Output the [x, y] coordinate of the center of the cell containing the given text.  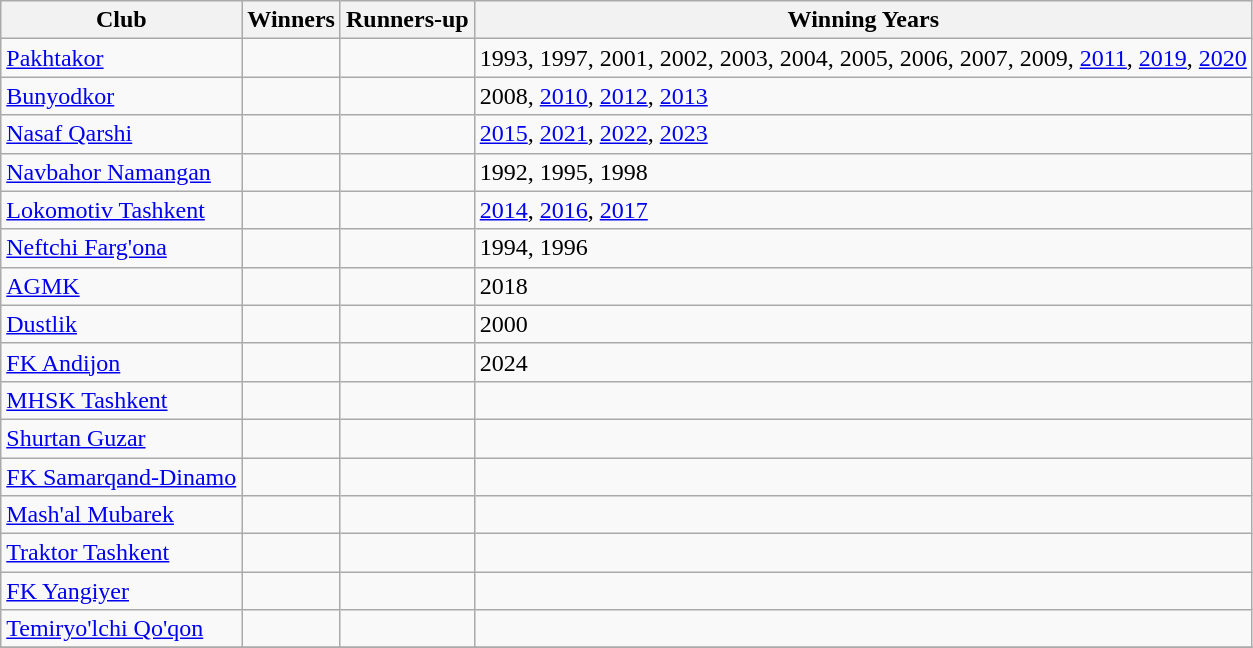
1994, 1996 [863, 248]
Navbahor Namangan [122, 172]
Neftchi Farg'ona [122, 248]
Runners-up [407, 20]
FK Andijon [122, 362]
FK Samarqand-Dinamo [122, 477]
1992, 1995, 1998 [863, 172]
Club [122, 20]
Mash'al Mubarek [122, 515]
2014, 2016, 2017 [863, 210]
AGMK [122, 286]
Shurtan Guzar [122, 438]
2024 [863, 362]
FK Yangiyer [122, 591]
Winning Years [863, 20]
Winners [292, 20]
2008, 2010, 2012, 2013 [863, 96]
MHSK Tashkent [122, 400]
Nasaf Qarshi [122, 134]
2015, 2021, 2022, 2023 [863, 134]
Pakhtakor [122, 58]
2018 [863, 286]
Dustlik [122, 324]
2000 [863, 324]
Temiryo'lchi Qo'qon [122, 629]
Bunyodkor [122, 96]
Lokomotiv Tashkent [122, 210]
1993, 1997, 2001, 2002, 2003, 2004, 2005, 2006, 2007, 2009, 2011, 2019, 2020 [863, 58]
Traktor Tashkent [122, 553]
